Capture the cell that displays the provided text and extract its (X, Y) central coordinate. 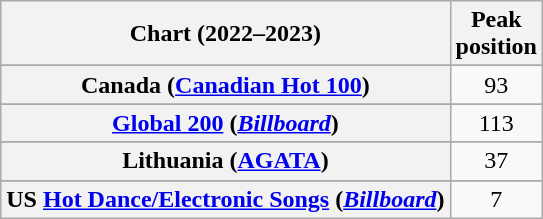
Global 200 (Billboard) (226, 123)
113 (496, 123)
Peakposition (496, 34)
7 (496, 199)
93 (496, 85)
Lithuania (AGATA) (226, 161)
37 (496, 161)
Canada (Canadian Hot 100) (226, 85)
Chart (2022–2023) (226, 34)
US Hot Dance/Electronic Songs (Billboard) (226, 199)
